Capture the cell that displays the provided text and extract its [X, Y] central coordinate. 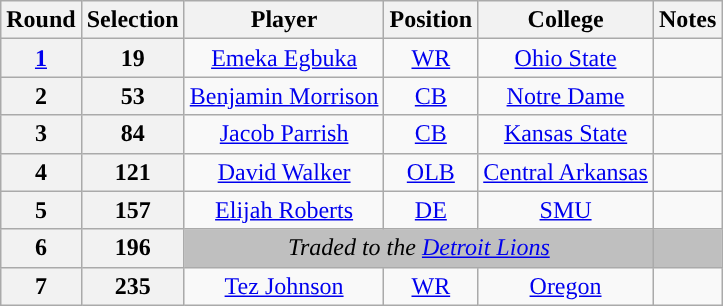
121 [132, 172]
David Walker [284, 172]
Oregon [566, 286]
Kansas State [566, 134]
DE [431, 210]
Emeka Egbuka [284, 58]
2 [41, 96]
157 [132, 210]
Notre Dame [566, 96]
Notes [687, 20]
Player [284, 20]
5 [41, 210]
Ohio State [566, 58]
235 [132, 286]
6 [41, 248]
Benjamin Morrison [284, 96]
Round [41, 20]
Elijah Roberts [284, 210]
84 [132, 134]
Selection [132, 20]
Central Arkansas [566, 172]
Jacob Parrish [284, 134]
College [566, 20]
Position [431, 20]
OLB [431, 172]
196 [132, 248]
SMU [566, 210]
1 [41, 58]
3 [41, 134]
19 [132, 58]
Tez Johnson [284, 286]
7 [41, 286]
4 [41, 172]
Traded to the Detroit Lions [418, 248]
53 [132, 96]
